Return the (x, y) coordinate for the center point of the cell that contains the specified text.  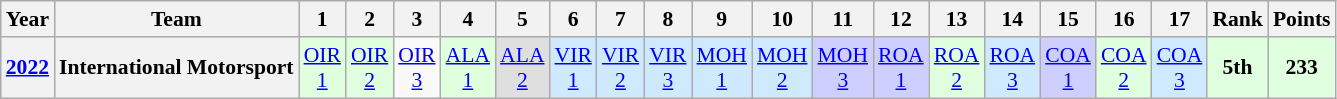
ROA3 (1012, 68)
ALA1 (468, 68)
13 (957, 19)
9 (722, 19)
2022 (28, 68)
International Motorsport (176, 68)
VIR2 (620, 68)
5 (522, 19)
ALA2 (522, 68)
6 (574, 19)
Rank (1238, 19)
Team (176, 19)
2 (370, 19)
Year (28, 19)
VIR3 (668, 68)
VIR1 (574, 68)
17 (1180, 19)
8 (668, 19)
10 (782, 19)
MOH1 (722, 68)
ROA1 (901, 68)
ROA2 (957, 68)
233 (1302, 68)
11 (844, 19)
OIR3 (416, 68)
16 (1124, 19)
3 (416, 19)
MOH2 (782, 68)
COA3 (1180, 68)
OIR1 (322, 68)
12 (901, 19)
4 (468, 19)
15 (1068, 19)
1 (322, 19)
7 (620, 19)
5th (1238, 68)
Points (1302, 19)
COA2 (1124, 68)
MOH3 (844, 68)
14 (1012, 19)
COA1 (1068, 68)
OIR2 (370, 68)
